Return [X, Y] of the center of cell containing provided text 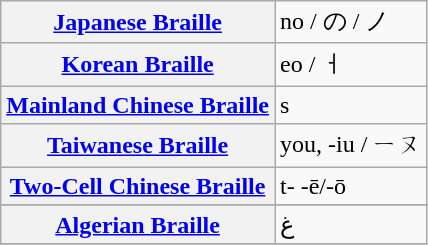
you, -iu / ㄧㄡ [350, 146]
Japanese Braille [138, 22]
Algerian Braille [138, 225]
Mainland Chinese Braille [138, 105]
غ ‎ [350, 225]
Two-Cell Chinese Braille [138, 185]
Taiwanese Braille [138, 146]
Korean Braille [138, 64]
s [350, 105]
eo / ㅓ [350, 64]
t- -ē/-ō [350, 185]
no / の / ノ [350, 22]
